For the text-containing cell, return its midpoint in [x, y] coordinate format. 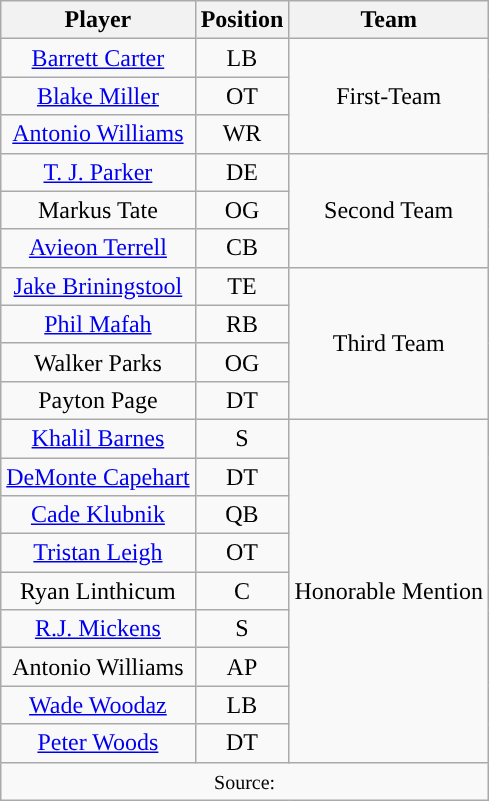
Third Team [389, 343]
RB [242, 324]
Source: [245, 781]
CB [242, 248]
Peter Woods [98, 743]
Blake Miller [98, 96]
C [242, 591]
TE [242, 286]
Wade Woodaz [98, 705]
Position [242, 20]
Walker Parks [98, 362]
T. J. Parker [98, 172]
Cade Klubnik [98, 515]
DeMonte Capehart [98, 477]
Payton Page [98, 400]
Second Team [389, 210]
Player [98, 20]
Avieon Terrell [98, 248]
Jake Briningstool [98, 286]
First-Team [389, 96]
Markus Tate [98, 210]
Barrett Carter [98, 58]
Team [389, 20]
Tristan Leigh [98, 553]
QB [242, 515]
R.J. Mickens [98, 629]
AP [242, 667]
Khalil Barnes [98, 438]
Honorable Mention [389, 590]
Phil Mafah [98, 324]
DE [242, 172]
Ryan Linthicum [98, 591]
WR [242, 134]
